Locate the cell with the specified text and output its [x, y] center coordinate. 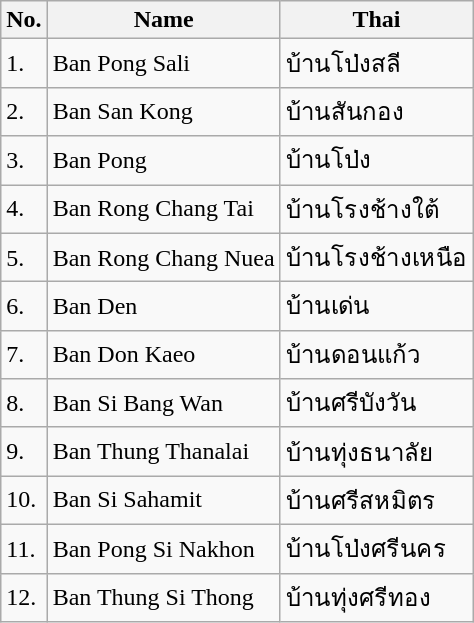
บ้านโป่งศรีนคร [376, 548]
บ้านศรีสหมิตร [376, 500]
1. [24, 64]
10. [24, 500]
Ban Den [164, 306]
3. [24, 160]
บ้านทุ่งธนาลัย [376, 452]
บ้านทุ่งศรีทอง [376, 598]
บ้านโรงช้างใต้ [376, 208]
Ban Don Kaeo [164, 354]
Ban Pong Sali [164, 64]
Ban Thung Thanalai [164, 452]
Ban Si Sahamit [164, 500]
Name [164, 20]
Ban Si Bang Wan [164, 404]
No. [24, 20]
บ้านเด่น [376, 306]
9. [24, 452]
5. [24, 258]
บ้านดอนแก้ว [376, 354]
บ้านศรีบังวัน [376, 404]
Thai [376, 20]
6. [24, 306]
Ban Rong Chang Nuea [164, 258]
7. [24, 354]
บ้านโป่ง [376, 160]
8. [24, 404]
Ban Rong Chang Tai [164, 208]
Ban Thung Si Thong [164, 598]
Ban Pong [164, 160]
4. [24, 208]
บ้านโรงช้างเหนือ [376, 258]
บ้านสันกอง [376, 112]
Ban San Kong [164, 112]
บ้านโป่งสลี [376, 64]
11. [24, 548]
12. [24, 598]
2. [24, 112]
Ban Pong Si Nakhon [164, 548]
